Capture the cell that displays the provided text and extract its (x, y) central coordinate. 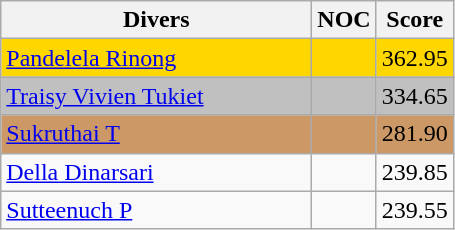
334.65 (414, 96)
Sutteenuch P (156, 210)
Sukruthai T (156, 134)
Divers (156, 20)
362.95 (414, 58)
281.90 (414, 134)
Traisy Vivien Tukiet (156, 96)
NOC (344, 20)
239.85 (414, 172)
Pandelela Rinong (156, 58)
Della Dinarsari (156, 172)
239.55 (414, 210)
Score (414, 20)
